Detect which cell encompasses the target text, then output its (x, y) center coordinate. 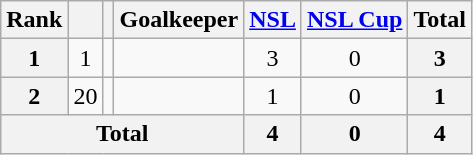
NSL (273, 20)
NSL Cup (354, 20)
2 (34, 96)
Goalkeeper (179, 20)
Rank (34, 20)
20 (86, 96)
